From the cell containing the given text, extract its center point as (x, y) coordinate. 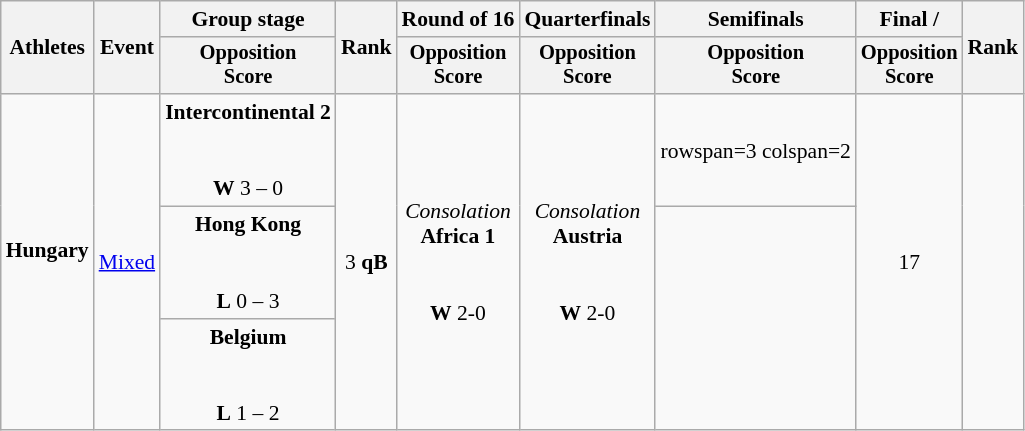
Group stage (248, 19)
Final / (910, 19)
Hong KongL 0 – 3 (248, 263)
Quarterfinals (587, 19)
3 qB (366, 262)
17 (910, 262)
BelgiumL 1 – 2 (248, 375)
Hungary (48, 262)
Intercontinental 2W 3 – 0 (248, 150)
ConsolationAfrica 1W 2-0 (458, 262)
Event (127, 48)
Round of 16 (458, 19)
Semifinals (756, 19)
ConsolationAustriaW 2-0 (587, 262)
Athletes (48, 48)
Mixed (127, 262)
rowspan=3 colspan=2 (756, 150)
